Locate the cell with the specified text and output its [X, Y] center coordinate. 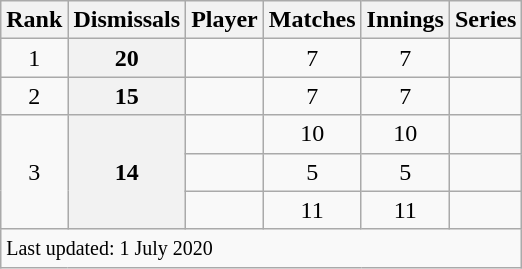
1 [34, 58]
15 [127, 96]
20 [127, 58]
Last updated: 1 July 2020 [262, 248]
3 [34, 172]
Player [225, 20]
Rank [34, 20]
14 [127, 172]
Innings [405, 20]
2 [34, 96]
Series [485, 20]
Matches [312, 20]
Dismissals [127, 20]
